Return the [x, y] coordinate for the center point of the cell that contains the specified text.  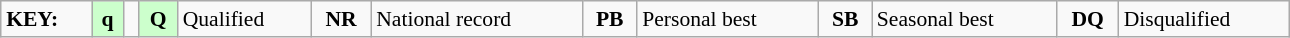
Qualified [244, 19]
PB [610, 19]
Q [158, 19]
Disqualified [1204, 19]
Seasonal best [964, 19]
KEY: [46, 19]
NR [341, 19]
National record [476, 19]
DQ [1088, 19]
q [108, 19]
Personal best [728, 19]
SB [846, 19]
